Return the [X, Y] coordinate for the center point of the cell that contains the specified text.  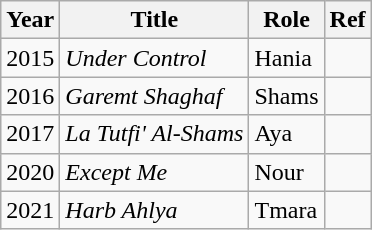
Aya [286, 134]
2015 [30, 58]
Tmara [286, 210]
Year [30, 20]
Ref [348, 20]
Garemt Shaghaf [154, 96]
Under Control [154, 58]
Role [286, 20]
2020 [30, 172]
2017 [30, 134]
Nour [286, 172]
Hania [286, 58]
2016 [30, 96]
La Tutfi' Al-Shams [154, 134]
Title [154, 20]
Harb Ahlya [154, 210]
Except Me [154, 172]
2021 [30, 210]
Shams [286, 96]
